Locate the cell with the specified text and output its [X, Y] center coordinate. 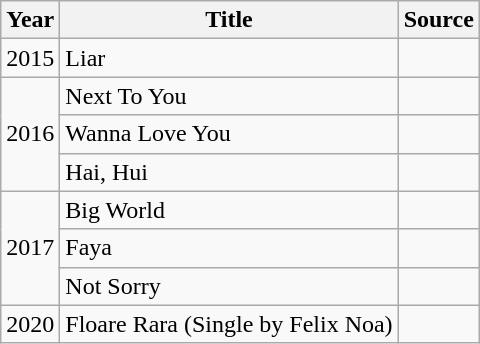
2016 [30, 134]
Year [30, 20]
Source [438, 20]
Faya [229, 248]
2020 [30, 324]
Big World [229, 210]
Not Sorry [229, 286]
Title [229, 20]
2017 [30, 248]
2015 [30, 58]
Hai, Hui [229, 172]
Next To You [229, 96]
Wanna Love You [229, 134]
Floare Rara (Single by Felix Noa) [229, 324]
Liar [229, 58]
